For the text-containing cell, return its midpoint in [X, Y] coordinate format. 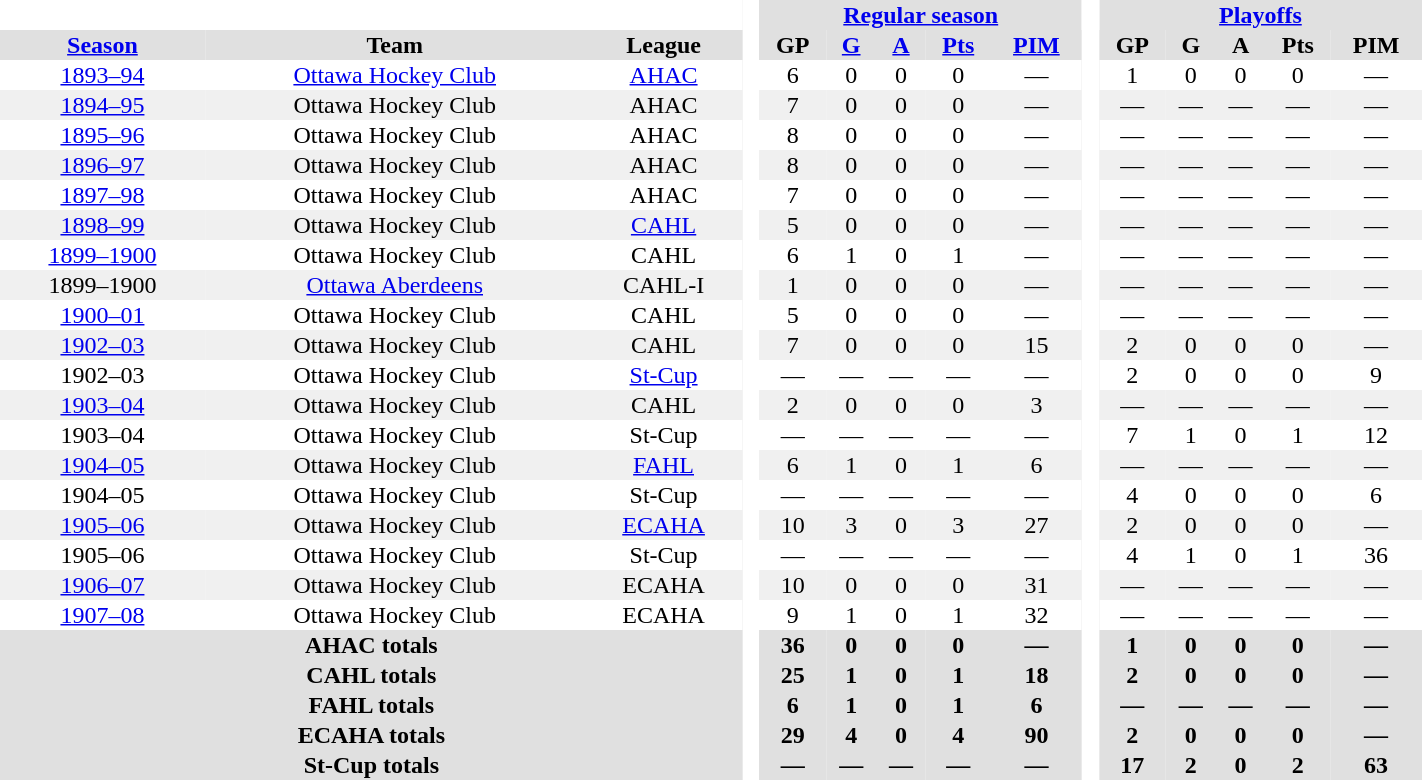
Regular season [920, 15]
17 [1132, 765]
CAHL-I [664, 285]
AHAC totals [372, 645]
1898–99 [102, 225]
63 [1376, 765]
St-Cup totals [372, 765]
FAHL [664, 465]
27 [1037, 525]
31 [1037, 585]
Playoffs [1260, 15]
Ottawa Aberdeens [395, 285]
12 [1376, 435]
1897–98 [102, 195]
18 [1037, 675]
CAHL totals [372, 675]
1906–07 [102, 585]
1895–96 [102, 135]
Season [102, 45]
25 [792, 675]
90 [1037, 735]
FAHL totals [372, 705]
1894–95 [102, 105]
League [664, 45]
1896–97 [102, 165]
ECAHA totals [372, 735]
32 [1037, 615]
15 [1037, 345]
1900–01 [102, 315]
29 [792, 735]
1893–94 [102, 75]
Team [395, 45]
1907–08 [102, 615]
